Extract the [X, Y] coordinate from the center of the cell holding the provided text.  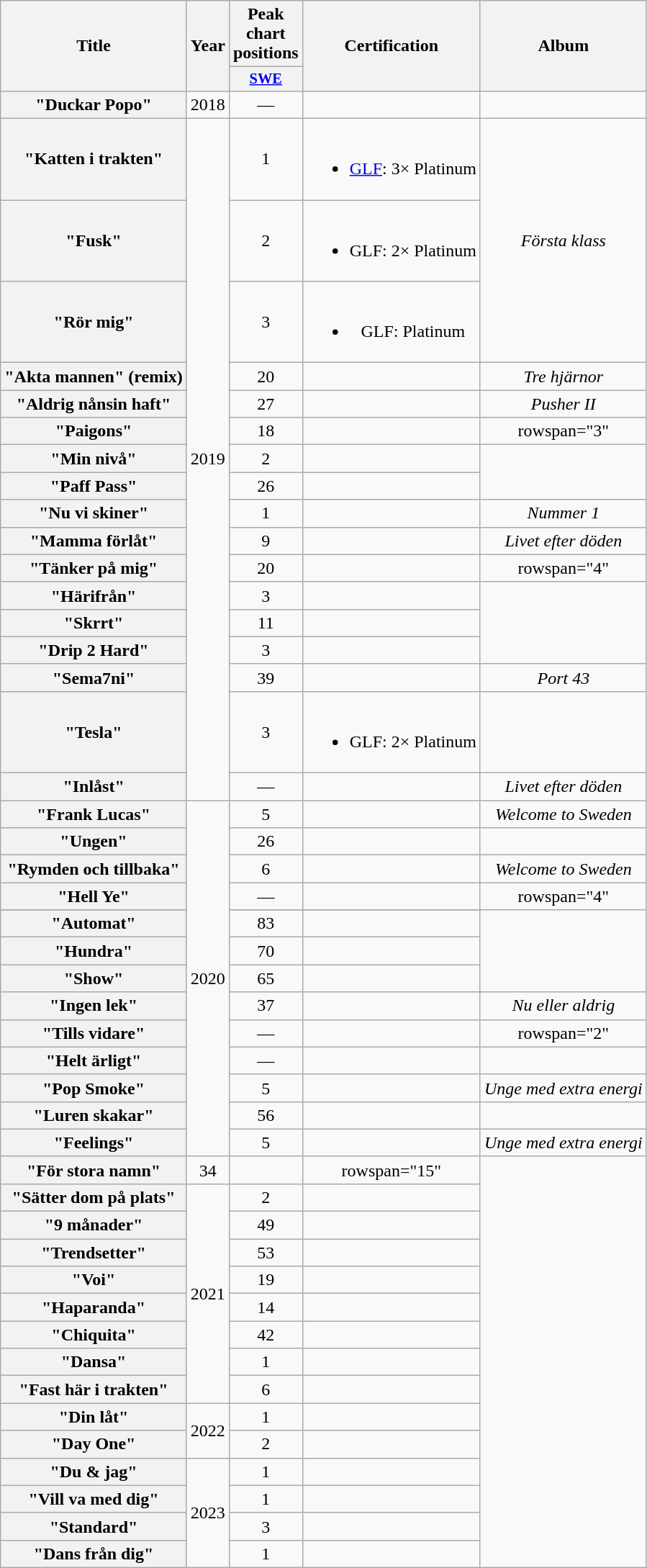
"Tills vidare" [94, 1033]
Första klass [563, 240]
GLF: 3× Platinum [392, 160]
"Fast här i trakten" [94, 1389]
"Nu vi skiner" [94, 513]
"Luren skakar" [94, 1115]
2023 [207, 1513]
Certification [392, 46]
"Din låt" [94, 1417]
Tre hjärnor [563, 377]
"Vill va med dig" [94, 1499]
34 [207, 1170]
"Automat" [94, 924]
"Sema7ni" [94, 677]
39 [266, 677]
"Rymden och tillbaka" [94, 869]
83 [266, 924]
"Sätter dom på plats" [94, 1197]
49 [266, 1225]
"Dansa" [94, 1362]
"Drip 2 Hard" [94, 650]
"Du & jag" [94, 1472]
Title [94, 46]
Album [563, 46]
"Standard" [94, 1526]
14 [266, 1307]
53 [266, 1253]
"Härifrån" [94, 595]
"Mamma förlåt" [94, 541]
rowspan="2" [563, 1033]
"Voi" [94, 1280]
"Fusk" [94, 240]
"Skrrt" [94, 623]
"Pop Smoke" [94, 1088]
27 [266, 404]
"Paigons" [94, 431]
"Hundra" [94, 951]
2021 [207, 1293]
70 [266, 951]
"Inlåst" [94, 787]
"Day One" [94, 1444]
"Haparanda" [94, 1307]
56 [266, 1115]
GLF: Platinum [392, 323]
Year [207, 46]
Peak chart positions [266, 34]
"Trendsetter" [94, 1253]
9 [266, 541]
"Frank Lucas" [94, 814]
"Show" [94, 978]
Port 43 [563, 677]
"Akta mannen" (remix) [94, 377]
Pusher II [563, 404]
2018 [207, 104]
"Dans från dig" [94, 1554]
"Tänker på mig" [94, 568]
"Feelings" [94, 1143]
18 [266, 431]
rowspan="15" [392, 1170]
2020 [207, 979]
"Tesla" [94, 731]
"Katten i trakten" [94, 160]
"Hell Ye" [94, 896]
"Aldrig nånsin haft" [94, 404]
42 [266, 1335]
"Chiquita" [94, 1335]
rowspan="3" [563, 431]
"Rör mig" [94, 323]
2019 [207, 459]
65 [266, 978]
Nummer 1 [563, 513]
37 [266, 1006]
"Paff Pass" [94, 486]
"Min nivå" [94, 459]
"Ingen lek" [94, 1006]
SWE [266, 79]
"För stora namn" [94, 1170]
19 [266, 1280]
"9 månader" [94, 1225]
"Duckar Popo" [94, 104]
Nu eller aldrig [563, 1006]
2022 [207, 1430]
11 [266, 623]
"Ungen" [94, 842]
"Helt ärligt" [94, 1060]
